Return [X, Y] of the center of cell containing provided text 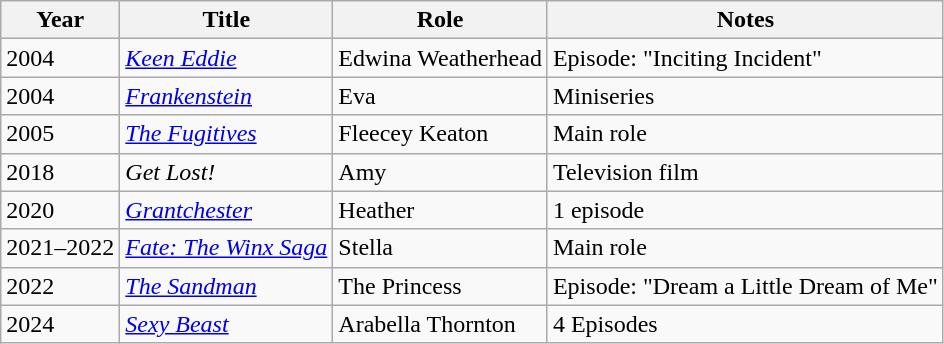
Keen Eddie [226, 58]
Heather [440, 210]
4 Episodes [745, 324]
2005 [60, 134]
Arabella Thornton [440, 324]
2022 [60, 286]
2024 [60, 324]
Fate: The Winx Saga [226, 248]
Year [60, 20]
Edwina Weatherhead [440, 58]
Notes [745, 20]
Amy [440, 172]
Get Lost! [226, 172]
2020 [60, 210]
Role [440, 20]
1 episode [745, 210]
Grantchester [226, 210]
Episode: "Dream a Little Dream of Me" [745, 286]
Miniseries [745, 96]
2018 [60, 172]
The Princess [440, 286]
The Sandman [226, 286]
Television film [745, 172]
Eva [440, 96]
2021–2022 [60, 248]
Fleecey Keaton [440, 134]
Stella [440, 248]
Frankenstein [226, 96]
Episode: "Inciting Incident" [745, 58]
Title [226, 20]
The Fugitives [226, 134]
Sexy Beast [226, 324]
